Identify which cell holds the provided text, then report its [X, Y] central coordinate. 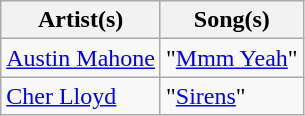
Cher Lloyd [81, 96]
Austin Mahone [81, 58]
Artist(s) [81, 20]
"Sirens" [232, 96]
"Mmm Yeah" [232, 58]
Song(s) [232, 20]
